Return the (x, y) coordinate for the center point of the cell that contains the specified text.  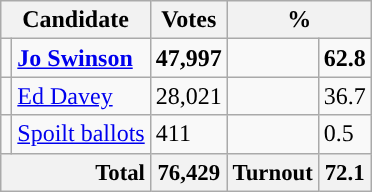
0.5 (344, 134)
411 (188, 134)
Turnout (272, 172)
28,021 (188, 96)
Votes (188, 20)
Ed Davey (81, 96)
Spoilt ballots (81, 134)
Jo Swinson (81, 58)
62.8 (344, 58)
47,997 (188, 58)
36.7 (344, 96)
Candidate (76, 20)
72.1 (344, 172)
% (299, 20)
Total (76, 172)
76,429 (188, 172)
